Determine the [X, Y] coordinate at the center of the cell enclosing the given text.  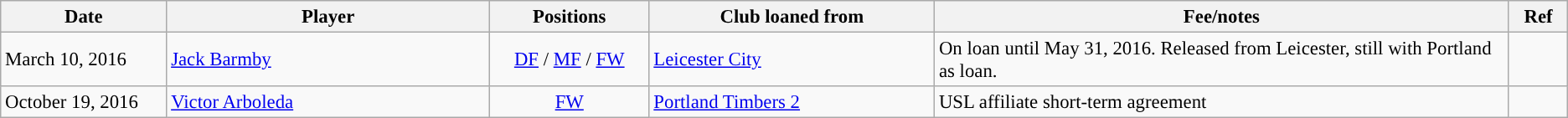
Date [84, 17]
Positions [570, 17]
Victor Arboleda [328, 102]
Ref [1538, 17]
Fee/notes [1222, 17]
October 19, 2016 [84, 102]
FW [570, 102]
On loan until May 31, 2016. Released from Leicester, still with Portland as loan. [1222, 60]
Player [328, 17]
March 10, 2016 [84, 60]
Club loaned from [792, 17]
DF / MF / FW [570, 60]
Leicester City [792, 60]
USL affiliate short-term agreement [1222, 102]
Portland Timbers 2 [792, 102]
Jack Barmby [328, 60]
